Pinpoint the cell where the given text exists, returning its (x, y) midpoint coordinate. 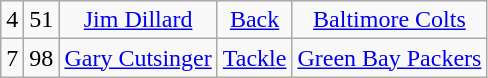
Baltimore Colts (390, 20)
4 (12, 20)
Gary Cutsinger (138, 58)
Tackle (254, 58)
7 (12, 58)
Jim Dillard (138, 20)
Green Bay Packers (390, 58)
51 (42, 20)
Back (254, 20)
98 (42, 58)
